Locate the cell with the specified text and output its (X, Y) center coordinate. 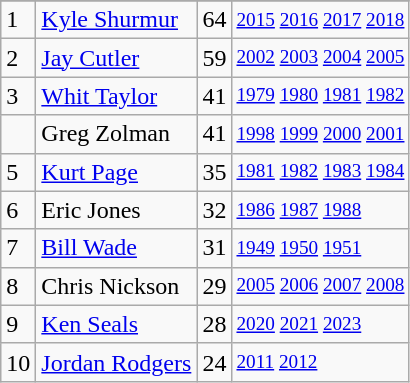
Kyle Shurmur (116, 20)
29 (214, 286)
1981 1982 1983 1984 (320, 172)
Kurt Page (116, 172)
Greg Zolman (116, 134)
31 (214, 248)
5 (18, 172)
Bill Wade (116, 248)
2015 2016 2017 2018 (320, 20)
1998 1999 2000 2001 (320, 134)
Jordan Rodgers (116, 362)
Whit Taylor (116, 96)
2002 2003 2004 2005 (320, 58)
7 (18, 248)
8 (18, 286)
24 (214, 362)
2011 2012 (320, 362)
35 (214, 172)
2 (18, 58)
Ken Seals (116, 324)
Jay Cutler (116, 58)
1979 1980 1981 1982 (320, 96)
59 (214, 58)
32 (214, 210)
64 (214, 20)
Eric Jones (116, 210)
9 (18, 324)
3 (18, 96)
1 (18, 20)
1949 1950 1951 (320, 248)
2020 2021 2023 (320, 324)
28 (214, 324)
10 (18, 362)
2005 2006 2007 2008 (320, 286)
1986 1987 1988 (320, 210)
Chris Nickson (116, 286)
6 (18, 210)
